Search for the cell housing the specified text and yield its [X, Y] center coordinate. 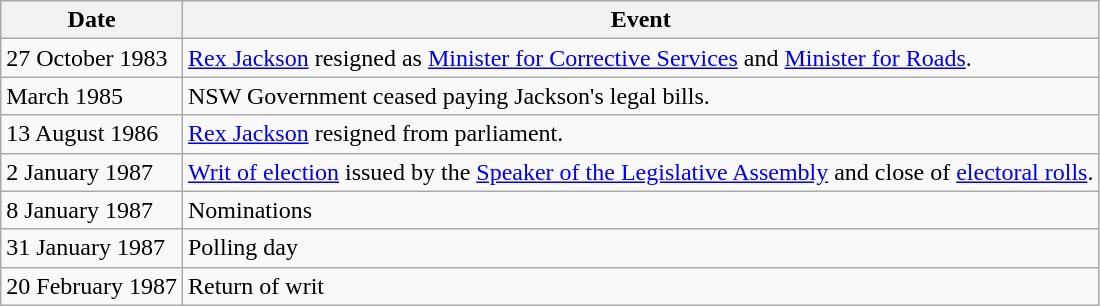
March 1985 [92, 96]
Rex Jackson resigned from parliament. [640, 134]
Rex Jackson resigned as Minister for Corrective Services and Minister for Roads. [640, 58]
Return of writ [640, 286]
Writ of election issued by the Speaker of the Legislative Assembly and close of electoral rolls. [640, 172]
Polling day [640, 248]
2 January 1987 [92, 172]
27 October 1983 [92, 58]
Date [92, 20]
31 January 1987 [92, 248]
Event [640, 20]
13 August 1986 [92, 134]
20 February 1987 [92, 286]
8 January 1987 [92, 210]
NSW Government ceased paying Jackson's legal bills. [640, 96]
Nominations [640, 210]
